Return [X, Y] of the center of cell containing provided text 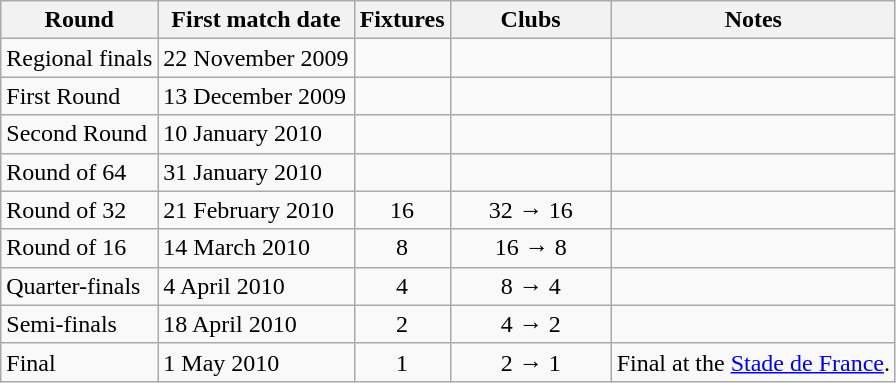
Round of 16 [80, 248]
Round [80, 20]
Round of 32 [80, 210]
22 November 2009 [256, 58]
Round of 64 [80, 172]
4 [402, 286]
2 → 1 [530, 362]
8 → 4 [530, 286]
16 [402, 210]
1 May 2010 [256, 362]
32 → 16 [530, 210]
1 [402, 362]
Notes [753, 20]
First Round [80, 96]
Final at the Stade de France. [753, 362]
4 April 2010 [256, 286]
4 → 2 [530, 324]
Semi-finals [80, 324]
16 → 8 [530, 248]
21 February 2010 [256, 210]
Regional finals [80, 58]
14 March 2010 [256, 248]
Second Round [80, 134]
Quarter-finals [80, 286]
First match date [256, 20]
Fixtures [402, 20]
2 [402, 324]
Final [80, 362]
Clubs [530, 20]
8 [402, 248]
13 December 2009 [256, 96]
18 April 2010 [256, 324]
10 January 2010 [256, 134]
31 January 2010 [256, 172]
